Detect which cell encompasses the target text, then output its [x, y] center coordinate. 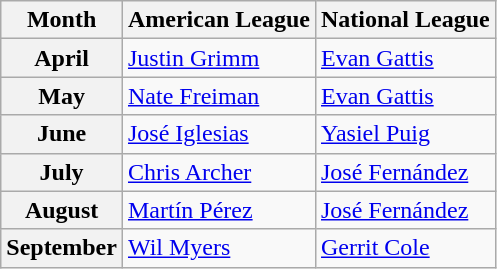
Justin Grimm [218, 58]
American League [218, 20]
Gerrit Cole [405, 248]
April [62, 58]
Nate Freiman [218, 96]
Chris Archer [218, 172]
National League [405, 20]
July [62, 172]
Martín Pérez [218, 210]
Month [62, 20]
José Iglesias [218, 134]
Wil Myers [218, 248]
August [62, 210]
Yasiel Puig [405, 134]
May [62, 96]
June [62, 134]
September [62, 248]
